Find where the given text appears and provide that cell's center as [x, y] coordinate. 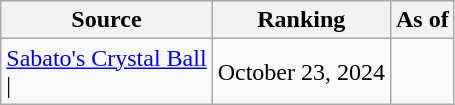
As of [422, 20]
Ranking [301, 20]
Source [106, 20]
October 23, 2024 [301, 72]
Sabato's Crystal Ball| [106, 72]
